Capture the cell that displays the provided text and extract its [x, y] central coordinate. 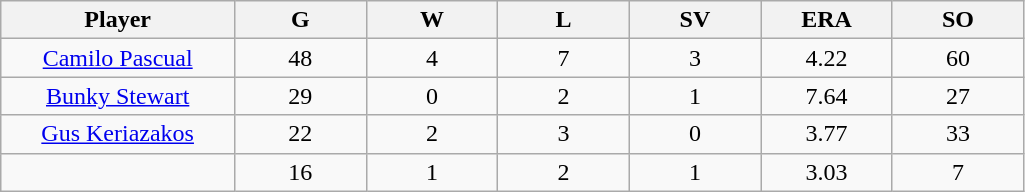
16 [301, 172]
27 [958, 96]
Gus Keriazakos [118, 134]
7.64 [827, 96]
33 [958, 134]
Bunky Stewart [118, 96]
W [432, 20]
3.77 [827, 134]
L [564, 20]
ERA [827, 20]
3.03 [827, 172]
G [301, 20]
4 [432, 58]
22 [301, 134]
4.22 [827, 58]
Player [118, 20]
SV [695, 20]
Camilo Pascual [118, 58]
29 [301, 96]
60 [958, 58]
SO [958, 20]
48 [301, 58]
